Search for the cell housing the specified text and yield its (X, Y) center coordinate. 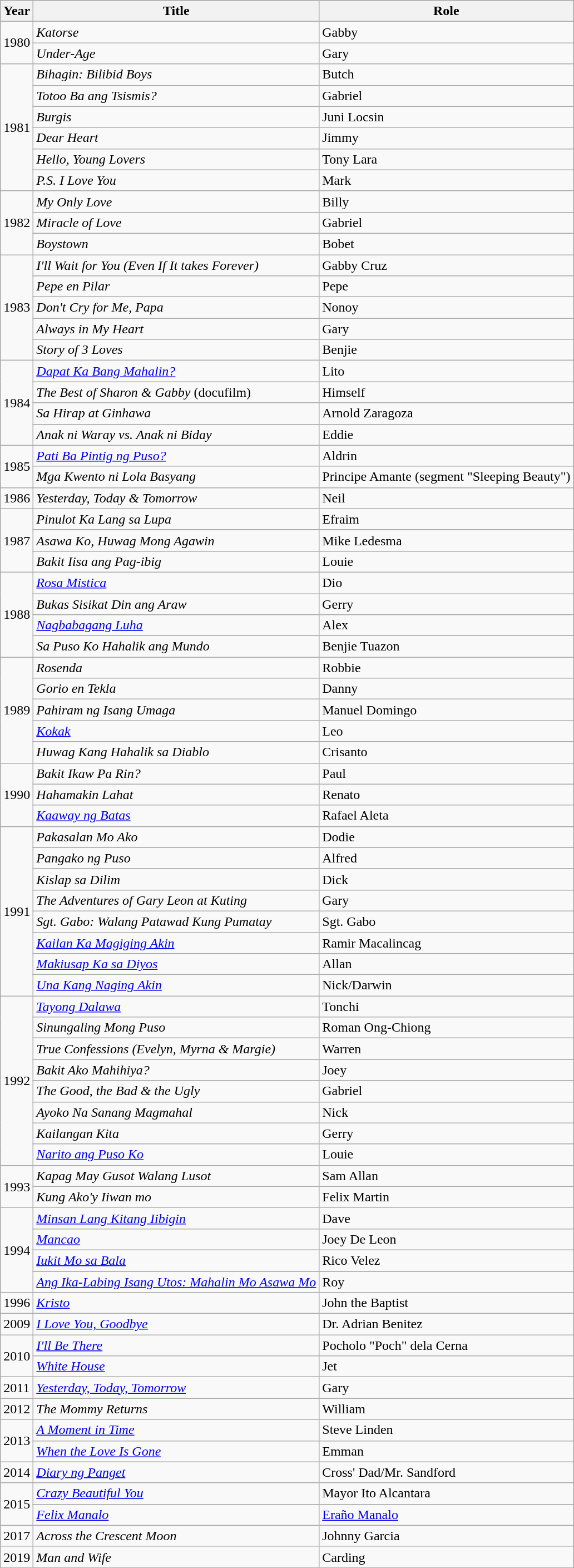
Kaaway ng Batas (176, 816)
Hahamakin Lahat (176, 795)
Crazy Beautiful You (176, 1493)
Man and Wife (176, 1557)
Rosenda (176, 668)
1989 (17, 710)
Roy (446, 1281)
Minsan Lang Kitang Iibigin (176, 1218)
Juni Locsin (446, 117)
Dio (446, 583)
Under-Age (176, 53)
Kislap sa Dilim (176, 879)
1983 (17, 308)
Lito (446, 371)
I Love You, Goodbye (176, 1324)
Sa Hirap at Ginhawa (176, 413)
2011 (17, 1388)
Kristo (176, 1303)
Aldrin (446, 456)
1991 (17, 911)
Butch (446, 75)
Neil (446, 498)
2014 (17, 1472)
Tonchi (446, 1007)
Robbie (446, 668)
Tony Lara (446, 159)
Sgt. Gabo (446, 921)
Kapag May Gusot Walang Lusot (176, 1176)
Sinungaling Mong Puso (176, 1028)
1981 (17, 127)
Benjie Tuazon (446, 647)
Joey (446, 1070)
The Mommy Returns (176, 1409)
Rafael Aleta (446, 816)
Carding (446, 1557)
Felix Martin (446, 1197)
A Moment in Time (176, 1430)
Jet (446, 1367)
Nagbabagang Luha (176, 625)
Across the Crescent Moon (176, 1536)
Manuel Domingo (446, 710)
Una Kang Naging Akin (176, 985)
1993 (17, 1186)
I'll Be There (176, 1345)
Boystown (176, 244)
The Adventures of Gary Leon at Kuting (176, 900)
Johnny Garcia (446, 1536)
1996 (17, 1303)
Story of 3 Loves (176, 350)
Narito ang Puso Ko (176, 1155)
1982 (17, 223)
Renato (446, 795)
Katorse (176, 32)
Dear Heart (176, 138)
When the Love Is Gone (176, 1451)
Asawa Ko, Huwag Mong Agawin (176, 540)
Pepe (446, 287)
Ang Ika-Labing Isang Utos: Mahalin Mo Asawa Mo (176, 1281)
Nick (446, 1112)
Gorio en Tekla (176, 689)
1988 (17, 614)
Sam Allan (446, 1176)
I'll Wait for You (Even If It takes Forever) (176, 265)
Eddie (446, 435)
1984 (17, 403)
Anak ni Waray vs. Anak ni Biday (176, 435)
2013 (17, 1441)
The Good, the Bad & the Ugly (176, 1091)
My Only Love (176, 201)
Mancao (176, 1239)
Always in My Heart (176, 329)
Dick (446, 879)
John the Baptist (446, 1303)
Paul (446, 773)
The Best of Sharon & Gabby (docufilm) (176, 392)
Eraño Manalo (446, 1515)
Dr. Adrian Benitez (446, 1324)
True Confessions (Evelyn, Myrna & Margie) (176, 1049)
Danny (446, 689)
Bakit Ako Mahihiya? (176, 1070)
Roman Ong-Chiong (446, 1028)
Arnold Zaragoza (446, 413)
Hello, Young Lovers (176, 159)
1994 (17, 1250)
2009 (17, 1324)
Pocholo "Poch" dela Cerna (446, 1345)
Rosa Mistica (176, 583)
William (446, 1409)
Role (446, 11)
2010 (17, 1356)
P.S. I Love You (176, 180)
Tayong Dalawa (176, 1007)
White House (176, 1367)
Cross' Dad/Mr. Sandford (446, 1472)
1985 (17, 466)
Efraim (446, 519)
1990 (17, 795)
Crisanto (446, 752)
Iukit Mo sa Bala (176, 1260)
Himself (446, 392)
Emman (446, 1451)
Bakit Iisa ang Pag-ibig (176, 561)
1987 (17, 540)
Year (17, 11)
Sgt. Gabo: Walang Patawad Kung Pumatay (176, 921)
Allan (446, 964)
Nick/Darwin (446, 985)
Jimmy (446, 138)
Kailangan Kita (176, 1133)
Mike Ledesma (446, 540)
Mayor Ito Alcantara (446, 1493)
1992 (17, 1081)
Burgis (176, 117)
Dodie (446, 837)
Yesterday, Today, Tomorrow (176, 1388)
Makiusap Ka sa Diyos (176, 964)
2019 (17, 1557)
2012 (17, 1409)
Dave (446, 1218)
Leo (446, 731)
Pakasalan Mo Ako (176, 837)
Gabby Cruz (446, 265)
2017 (17, 1536)
Principe Amante (segment "Sleeping Beauty") (446, 477)
Don't Cry for Me, Papa (176, 308)
Bukas Sisikat Din ang Araw (176, 604)
Gabby (446, 32)
Pepe en Pilar (176, 287)
Title (176, 11)
1980 (17, 43)
Kung Ako'y Iiwan mo (176, 1197)
Rico Velez (446, 1260)
Benjie (446, 350)
2015 (17, 1504)
Sa Puso Ko Hahalik ang Mundo (176, 647)
Felix Manalo (176, 1515)
Yesterday, Today & Tomorrow (176, 498)
Pangako ng Puso (176, 858)
Kailan Ka Magiging Akin (176, 943)
Pahiram ng Isang Umaga (176, 710)
Bobet (446, 244)
Alfred (446, 858)
Totoo Ba ang Tsismis? (176, 96)
Kokak (176, 731)
1986 (17, 498)
Warren (446, 1049)
Alex (446, 625)
Miracle of Love (176, 223)
Mark (446, 180)
Nonoy (446, 308)
Dapat Ka Bang Mahalin? (176, 371)
Joey De Leon (446, 1239)
Ramir Macalincag (446, 943)
Pati Ba Pintig ng Puso? (176, 456)
Billy (446, 201)
Bakit Ikaw Pa Rin? (176, 773)
Pinulot Ka Lang sa Lupa (176, 519)
Ayoko Na Sanang Magmahal (176, 1112)
Diary ng Panget (176, 1472)
Bihagin: Bilibid Boys (176, 75)
Huwag Kang Hahalik sa Diablo (176, 752)
Mga Kwento ni Lola Basyang (176, 477)
Steve Linden (446, 1430)
